Extract the [x, y] coordinate from the center of the cell holding the provided text.  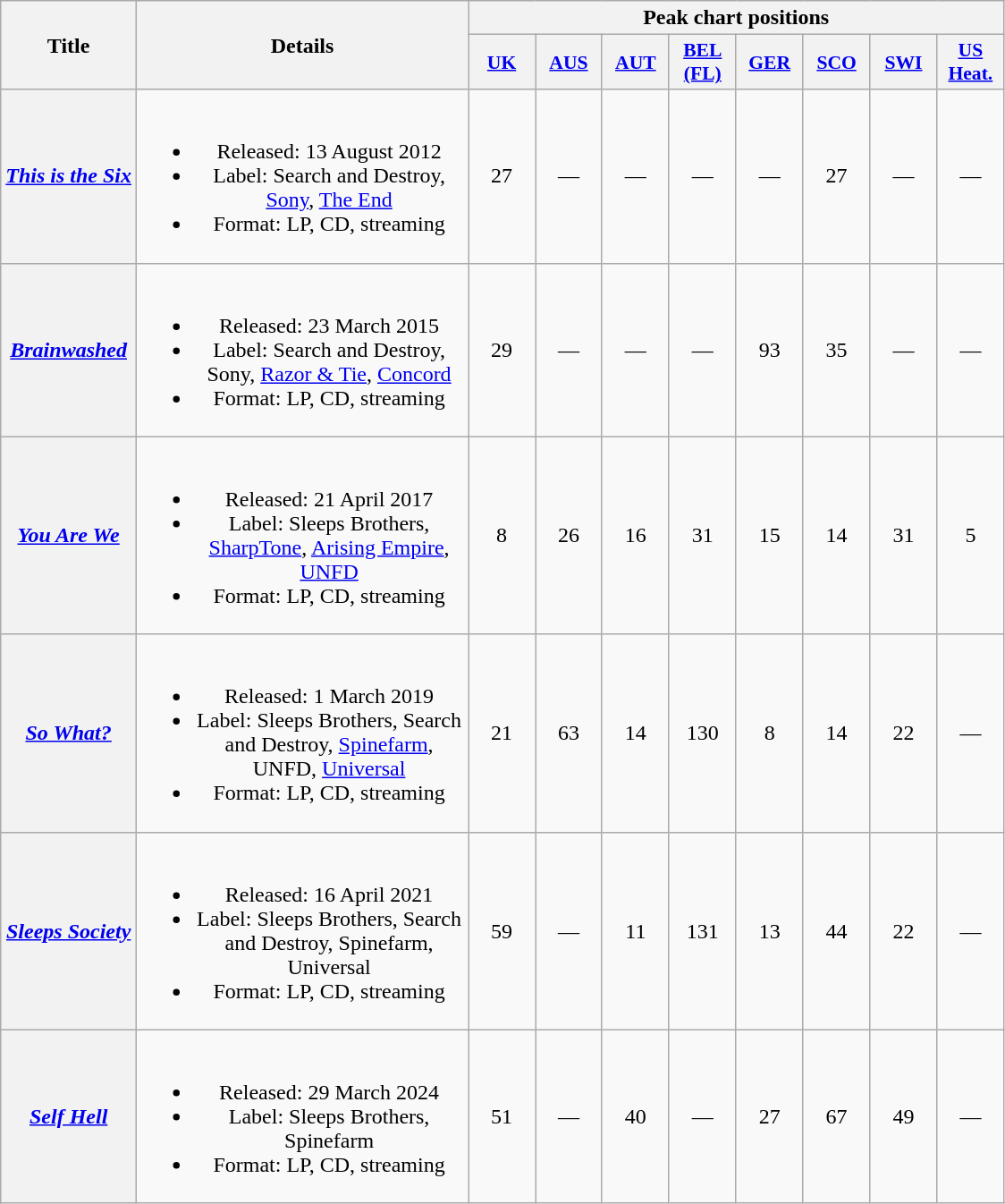
35 [837, 350]
SWI [903, 63]
Self Hell [69, 1116]
49 [903, 1116]
44 [837, 930]
You Are We [69, 535]
Released: 23 March 2015Label: Search and Destroy, Sony, Razor & Tie, ConcordFormat: LP, CD, streaming [302, 350]
67 [837, 1116]
Released: 13 August 2012Label: Search and Destroy, Sony, The EndFormat: LP, CD, streaming [302, 176]
AUT [635, 63]
40 [635, 1116]
GER [769, 63]
Details [302, 45]
BEL(FL) [703, 63]
13 [769, 930]
15 [769, 535]
130 [703, 733]
Released: 21 April 2017Label: Sleeps Brothers, SharpTone, Arising Empire, UNFDFormat: LP, CD, streaming [302, 535]
93 [769, 350]
Title [69, 45]
16 [635, 535]
11 [635, 930]
So What? [69, 733]
Brainwashed [69, 350]
131 [703, 930]
5 [971, 535]
21 [502, 733]
AUS [569, 63]
29 [502, 350]
Peak chart positions [737, 18]
Released: 16 April 2021Label: Sleeps Brothers, Search and Destroy, Spinefarm, UniversalFormat: LP, CD, streaming [302, 930]
UK [502, 63]
USHeat. [971, 63]
59 [502, 930]
Released: 1 March 2019Label: Sleeps Brothers, Search and Destroy, Spinefarm, UNFD, UniversalFormat: LP, CD, streaming [302, 733]
Sleeps Society [69, 930]
51 [502, 1116]
63 [569, 733]
This is the Six [69, 176]
Released: 29 March 2024Label: Sleeps Brothers, SpinefarmFormat: LP, CD, streaming [302, 1116]
SCO [837, 63]
26 [569, 535]
